Scan for the cell matching the given text and deliver its [X, Y] coordinate at center. 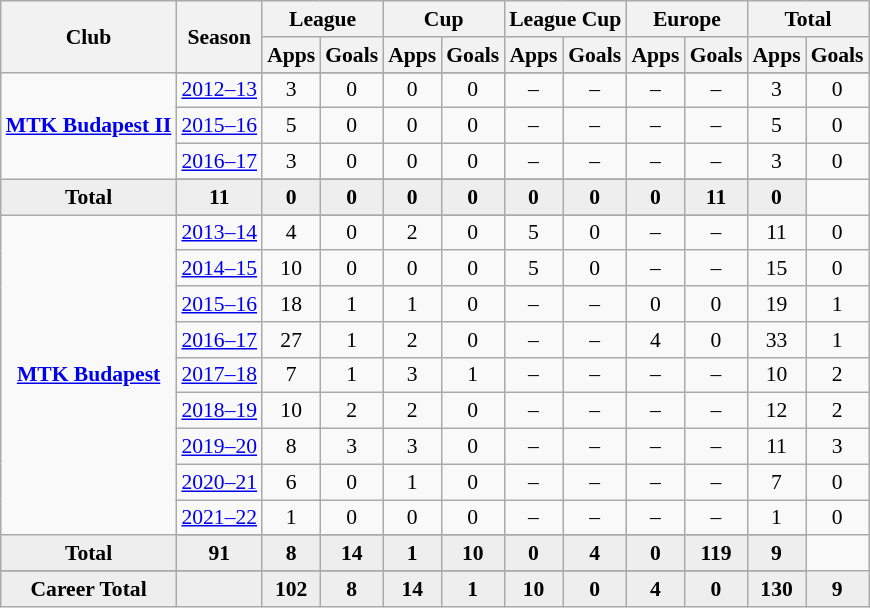
91 [219, 554]
2017–18 [219, 375]
102 [291, 589]
Season [219, 36]
League [322, 19]
League Cup [565, 19]
2021–22 [219, 518]
2014–15 [219, 269]
2012–13 [219, 90]
Career Total [89, 589]
2013–14 [219, 233]
MTK Budapest [89, 376]
Cup [444, 19]
Europe [686, 19]
MTK Budapest II [89, 126]
33 [776, 340]
2019–20 [219, 447]
Club [89, 36]
6 [291, 482]
19 [776, 304]
15 [776, 269]
27 [291, 340]
12 [776, 411]
2020–21 [219, 482]
18 [291, 304]
119 [716, 554]
2018–19 [219, 411]
130 [776, 589]
